Provide the (x, y) coordinate of the cell's center where the given text is located.  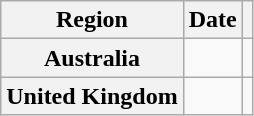
United Kingdom (92, 96)
Australia (92, 58)
Date (212, 20)
Region (92, 20)
